Capture the cell that displays the provided text and extract its (X, Y) central coordinate. 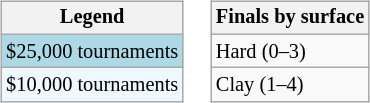
Legend (92, 18)
$25,000 tournaments (92, 51)
$10,000 tournaments (92, 85)
Hard (0–3) (290, 51)
Clay (1–4) (290, 85)
Finals by surface (290, 18)
